Identify which cell holds the provided text, then report its [X, Y] central coordinate. 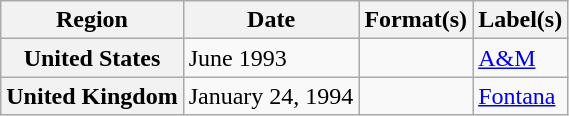
June 1993 [271, 58]
A&M [520, 58]
Fontana [520, 96]
United States [92, 58]
Format(s) [416, 20]
Date [271, 20]
United Kingdom [92, 96]
Label(s) [520, 20]
January 24, 1994 [271, 96]
Region [92, 20]
